Detect which cell encompasses the target text, then output its (x, y) center coordinate. 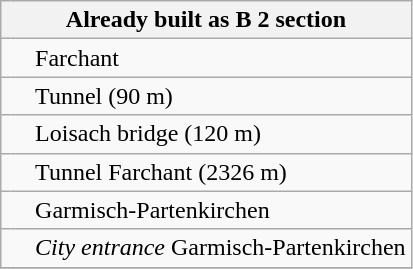
Loisach bridge (120 m) (211, 134)
Farchant (211, 58)
City entrance Garmisch-Partenkirchen (211, 248)
Tunnel (90 m) (211, 96)
Already built as B 2 section (206, 20)
Garmisch-Partenkirchen (211, 210)
Tunnel Farchant (2326 m) (211, 172)
